Provide the (x, y) coordinate of the cell's center where the given text is located.  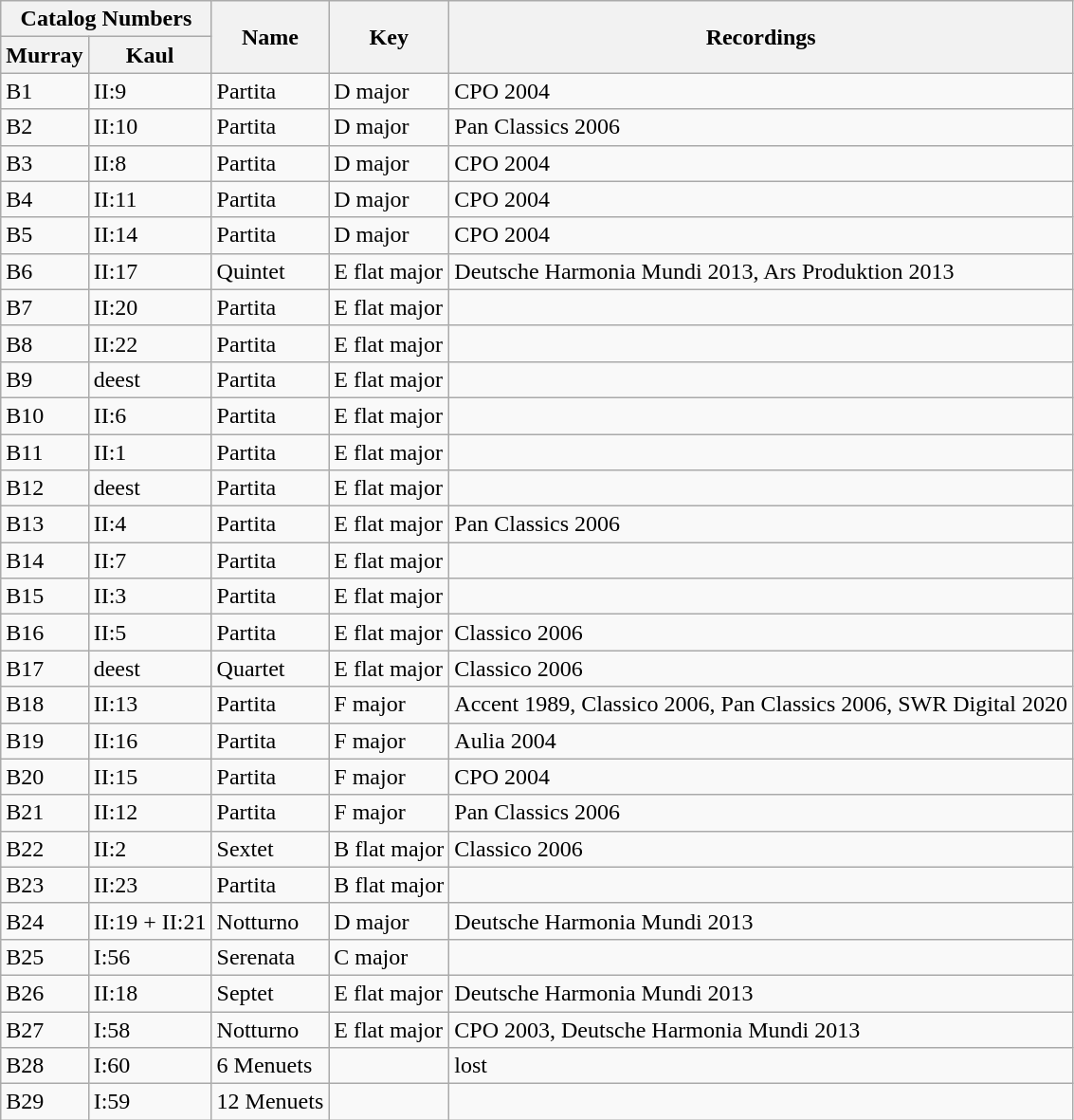
Quartet (270, 669)
Accent 1989, Classico 2006, Pan Classics 2006, SWR Digital 2020 (761, 705)
II:18 (150, 993)
I:59 (150, 1102)
II:5 (150, 633)
II:15 (150, 777)
B18 (45, 705)
II:1 (150, 452)
B26 (45, 993)
B25 (45, 957)
B21 (45, 813)
Serenata (270, 957)
II:2 (150, 849)
B1 (45, 91)
B19 (45, 741)
II:9 (150, 91)
B6 (45, 271)
B17 (45, 669)
B9 (45, 379)
II:22 (150, 343)
Catalog Numbers (106, 19)
B29 (45, 1102)
Sextet (270, 849)
B14 (45, 560)
B3 (45, 163)
II:17 (150, 271)
II:12 (150, 813)
B28 (45, 1066)
Quintet (270, 271)
B11 (45, 452)
B4 (45, 199)
I:58 (150, 1029)
B7 (45, 307)
Kaul (150, 55)
CPO 2003, Deutsche Harmonia Mundi 2013 (761, 1029)
B24 (45, 921)
Name (270, 37)
II:16 (150, 741)
II:4 (150, 524)
II:8 (150, 163)
Recordings (761, 37)
II:7 (150, 560)
II:3 (150, 597)
B16 (45, 633)
lost (761, 1066)
6 Menuets (270, 1066)
B27 (45, 1029)
B23 (45, 885)
Septet (270, 993)
I:56 (150, 957)
B22 (45, 849)
II:13 (150, 705)
C major (389, 957)
B20 (45, 777)
II:23 (150, 885)
II:6 (150, 415)
12 Menuets (270, 1102)
Aulia 2004 (761, 741)
II:14 (150, 235)
II:10 (150, 127)
II:20 (150, 307)
I:60 (150, 1066)
B13 (45, 524)
Murray (45, 55)
B2 (45, 127)
Key (389, 37)
B15 (45, 597)
B10 (45, 415)
B8 (45, 343)
II:11 (150, 199)
B5 (45, 235)
Deutsche Harmonia Mundi 2013, Ars Produktion 2013 (761, 271)
II:19 + II:21 (150, 921)
B12 (45, 488)
